Find where the given text appears and provide that cell's center as (x, y) coordinate. 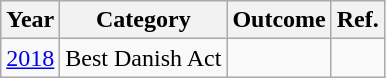
Best Danish Act (144, 58)
Ref. (358, 20)
2018 (30, 58)
Outcome (279, 20)
Category (144, 20)
Year (30, 20)
